Extract the [X, Y] coordinate from the center of the cell holding the provided text.  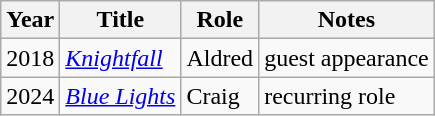
Role [220, 20]
Year [30, 20]
2024 [30, 96]
Blue Lights [120, 96]
Craig [220, 96]
2018 [30, 58]
recurring role [347, 96]
Notes [347, 20]
Knightfall [120, 58]
Aldred [220, 58]
guest appearance [347, 58]
Title [120, 20]
